Search for the cell housing the specified text and yield its (X, Y) center coordinate. 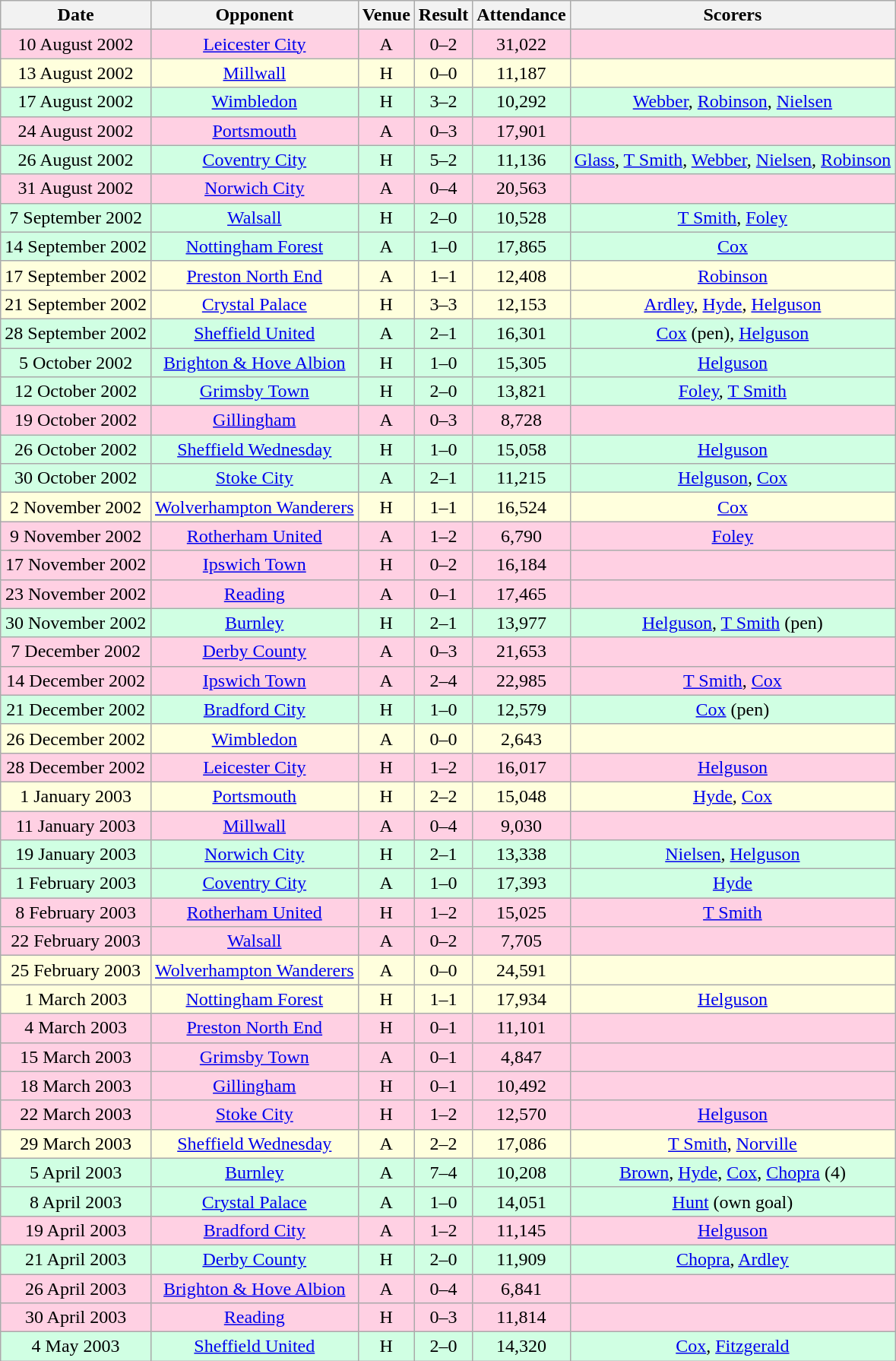
25 February 2003 (76, 970)
7–4 (443, 1172)
Result (443, 15)
4 March 2003 (76, 1028)
8,728 (521, 420)
4 May 2003 (76, 1347)
1 March 2003 (76, 999)
13,821 (521, 392)
22,985 (521, 680)
2 November 2002 (76, 507)
5 October 2002 (76, 363)
Helguson, Cox (733, 478)
Scorers (733, 15)
Glass, T Smith, Webber, Nielsen, Robinson (733, 160)
5 April 2003 (76, 1172)
14 September 2002 (76, 246)
19 January 2003 (76, 855)
6,841 (521, 1289)
15,305 (521, 363)
13 August 2002 (76, 73)
19 October 2002 (76, 420)
Nielsen, Helguson (733, 855)
11 January 2003 (76, 825)
22 February 2003 (76, 941)
1 February 2003 (76, 884)
10,492 (521, 1086)
Cox (pen), Helguson (733, 333)
T Smith (733, 912)
14,320 (521, 1347)
11,814 (521, 1318)
20,563 (521, 189)
17,393 (521, 884)
3–2 (443, 102)
2–4 (443, 680)
11,909 (521, 1259)
10 August 2002 (76, 44)
7 December 2002 (76, 652)
21 September 2002 (76, 304)
4,847 (521, 1057)
8 April 2003 (76, 1201)
29 March 2003 (76, 1144)
15,025 (521, 912)
19 April 2003 (76, 1230)
11,145 (521, 1230)
13,338 (521, 855)
15,048 (521, 796)
Foley (733, 536)
12,570 (521, 1115)
Opponent (254, 15)
16,524 (521, 507)
Attendance (521, 15)
17 September 2002 (76, 275)
Hunt (own goal) (733, 1201)
11,101 (521, 1028)
Hyde, Cox (733, 796)
Venue (386, 15)
12,579 (521, 709)
9 November 2002 (76, 536)
21 April 2003 (76, 1259)
30 November 2002 (76, 623)
17,901 (521, 131)
2,643 (521, 738)
17,465 (521, 594)
T Smith, Foley (733, 217)
12 October 2002 (76, 392)
Hyde (733, 884)
23 November 2002 (76, 594)
Brown, Hyde, Cox, Chopra (4) (733, 1172)
10,292 (521, 102)
Robinson (733, 275)
6,790 (521, 536)
Chopra, Ardley (733, 1259)
15,058 (521, 449)
1 January 2003 (76, 796)
3–3 (443, 304)
12,408 (521, 275)
10,208 (521, 1172)
22 March 2003 (76, 1115)
17,086 (521, 1144)
17,934 (521, 999)
12,153 (521, 304)
18 March 2003 (76, 1086)
11,215 (521, 478)
16,301 (521, 333)
21 December 2002 (76, 709)
17 August 2002 (76, 102)
Helguson, T Smith (pen) (733, 623)
30 October 2002 (76, 478)
14 December 2002 (76, 680)
28 September 2002 (76, 333)
28 December 2002 (76, 767)
11,187 (521, 73)
Date (76, 15)
T Smith, Cox (733, 680)
24 August 2002 (76, 131)
30 April 2003 (76, 1318)
Cox, Fitzgerald (733, 1347)
17,865 (521, 246)
T Smith, Norville (733, 1144)
13,977 (521, 623)
26 April 2003 (76, 1289)
31 August 2002 (76, 189)
26 October 2002 (76, 449)
21,653 (521, 652)
15 March 2003 (76, 1057)
5–2 (443, 160)
16,184 (521, 565)
26 December 2002 (76, 738)
Webber, Robinson, Nielsen (733, 102)
17 November 2002 (76, 565)
14,051 (521, 1201)
16,017 (521, 767)
9,030 (521, 825)
31,022 (521, 44)
24,591 (521, 970)
11,136 (521, 160)
26 August 2002 (76, 160)
Cox (pen) (733, 709)
8 February 2003 (76, 912)
7,705 (521, 941)
10,528 (521, 217)
Foley, T Smith (733, 392)
Ardley, Hyde, Helguson (733, 304)
7 September 2002 (76, 217)
